From the cell containing the given text, extract its center point as (x, y) coordinate. 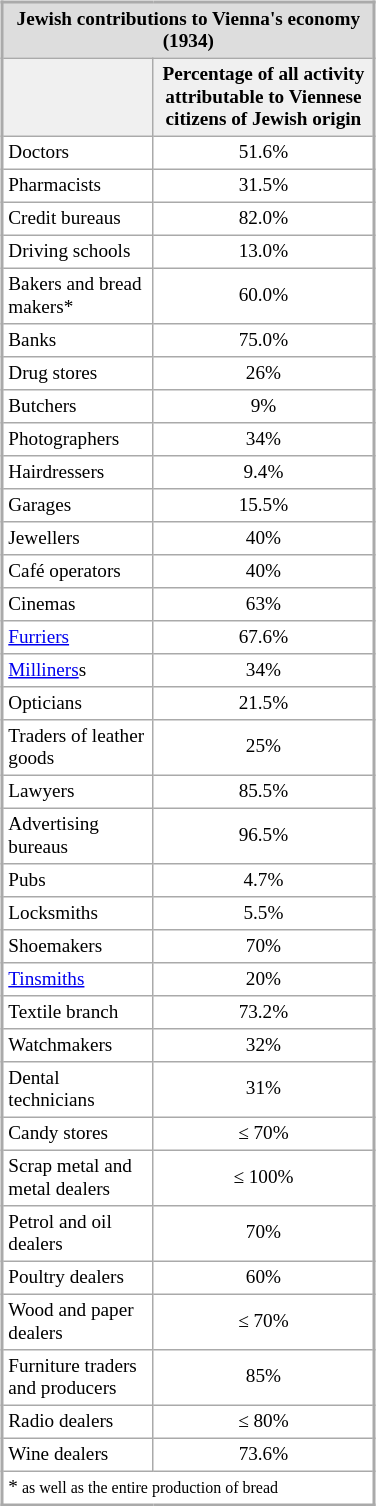
26% (264, 372)
73.6% (264, 1454)
25% (264, 747)
Dental technicians (78, 1089)
Candy stores (78, 1134)
5.5% (264, 912)
Opticians (78, 702)
67.6% (264, 636)
31% (264, 1089)
Butchers (78, 406)
32% (264, 1044)
Locksmiths (78, 912)
Wood and paper dealers (78, 1322)
Drug stores (78, 372)
* as well as the entire production of bread (188, 1488)
Petrol and oil dealers (78, 1233)
Wine dealers (78, 1454)
Jewellers (78, 538)
Photographers (78, 438)
Lawyers (78, 792)
85% (264, 1377)
Furriers (78, 636)
13.0% (264, 252)
Tinsmiths (78, 978)
≤ 80% (264, 1422)
Bakers and bread makers* (78, 296)
60.0% (264, 296)
Driving schools (78, 252)
51.6% (264, 152)
Jewish contributions to Vienna's economy (1934) (188, 30)
9% (264, 406)
≤ 100% (264, 1178)
Scrap metal and metal dealers (78, 1178)
60% (264, 1278)
63% (264, 604)
Café operators (78, 570)
Banks (78, 340)
Credit bureaus (78, 218)
31.5% (264, 186)
Percentage of all activity attributable to Viennese citizens of Jewish origin (264, 97)
Hairdressers (78, 472)
Pubs (78, 880)
Millinerss (78, 670)
20% (264, 978)
Shoemakers (78, 946)
21.5% (264, 702)
4.7% (264, 880)
Radio dealers (78, 1422)
Cinemas (78, 604)
Watchmakers (78, 1044)
Garages (78, 504)
Traders of leather goods (78, 747)
Poultry dealers (78, 1278)
Pharmacists (78, 186)
Doctors (78, 152)
73.2% (264, 1012)
Advertising bureaus (78, 836)
96.5% (264, 836)
75.0% (264, 340)
15.5% (264, 504)
82.0% (264, 218)
85.5% (264, 792)
Textile branch (78, 1012)
Furniture traders and producers (78, 1377)
9.4% (264, 472)
